Return the [X, Y] coordinate for the center point of the cell that contains the specified text.  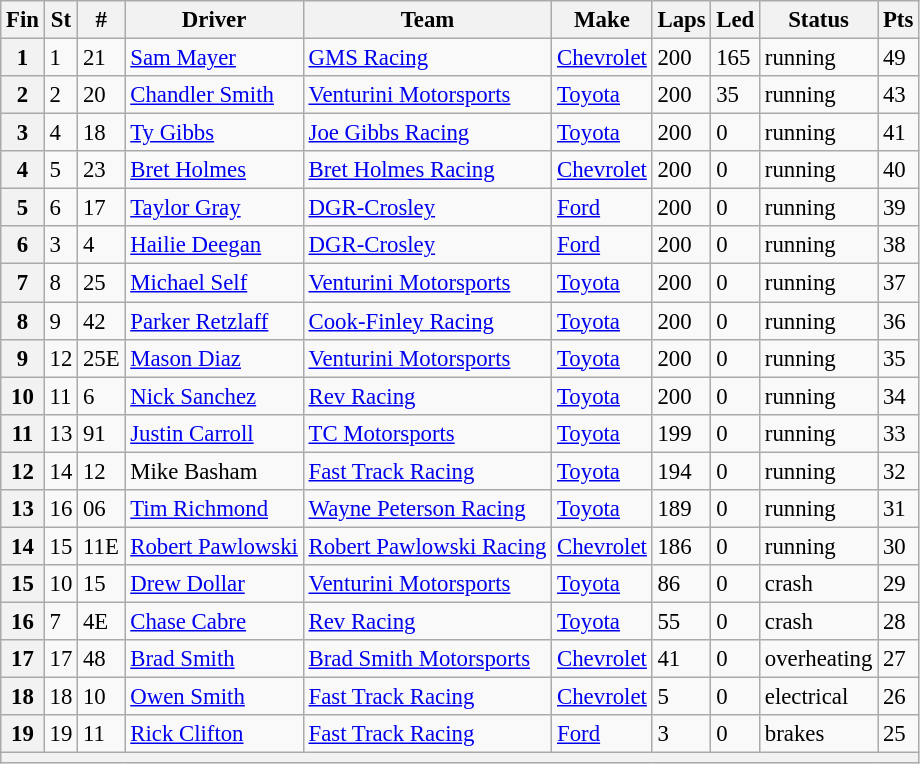
26 [898, 697]
GMS Racing [428, 58]
Drew Dollar [214, 584]
29 [898, 584]
brakes [818, 734]
Led [736, 20]
39 [898, 208]
43 [898, 95]
42 [102, 321]
Robert Pawlowski [214, 546]
Tim Richmond [214, 509]
Team [428, 20]
194 [682, 471]
186 [682, 546]
Taylor Gray [214, 208]
Brad Smith Motorsports [428, 659]
Mike Basham [214, 471]
Laps [682, 20]
49 [898, 58]
30 [898, 546]
Sam Mayer [214, 58]
Parker Retzlaff [214, 321]
Bret Holmes Racing [428, 170]
Mason Diaz [214, 358]
Bret Holmes [214, 170]
Nick Sanchez [214, 396]
Rick Clifton [214, 734]
37 [898, 283]
Hailie Deegan [214, 245]
28 [898, 621]
20 [102, 95]
Pts [898, 20]
32 [898, 471]
TC Motorsports [428, 433]
31 [898, 509]
Joe Gibbs Racing [428, 133]
Status [818, 20]
Brad Smith [214, 659]
overheating [818, 659]
189 [682, 509]
Fin [23, 20]
Chase Cabre [214, 621]
11E [102, 546]
27 [898, 659]
# [102, 20]
33 [898, 433]
Wayne Peterson Racing [428, 509]
165 [736, 58]
91 [102, 433]
Ty Gibbs [214, 133]
38 [898, 245]
Michael Self [214, 283]
34 [898, 396]
48 [102, 659]
55 [682, 621]
36 [898, 321]
40 [898, 170]
Robert Pawlowski Racing [428, 546]
Driver [214, 20]
St [60, 20]
25E [102, 358]
Make [602, 20]
86 [682, 584]
Owen Smith [214, 697]
electrical [818, 697]
4E [102, 621]
Justin Carroll [214, 433]
Cook-Finley Racing [428, 321]
23 [102, 170]
06 [102, 509]
Chandler Smith [214, 95]
199 [682, 433]
21 [102, 58]
